Extract the [X, Y] coordinate from the center of the cell holding the provided text.  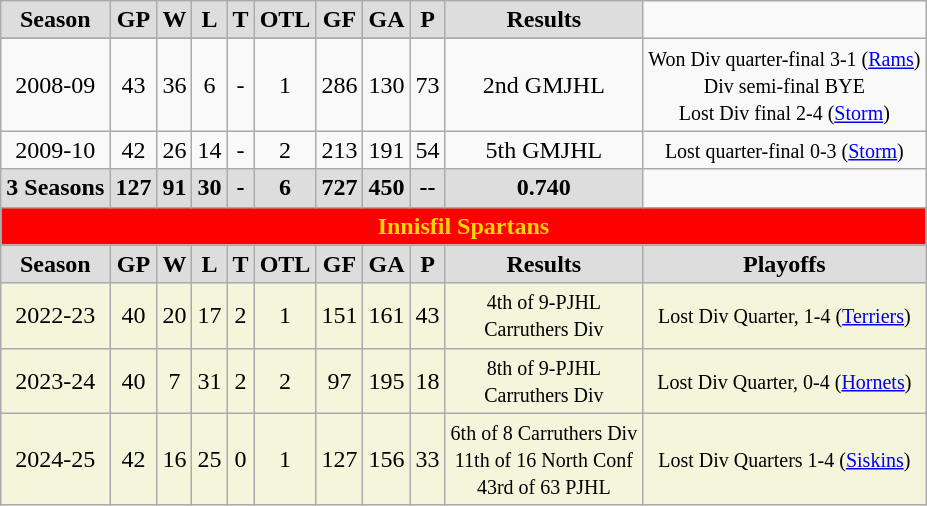
26 [174, 150]
0.740 [544, 188]
16 [174, 459]
2023-24 [56, 380]
5th GMJHL [544, 150]
6th of 8 Carruthers Div11th of 16 North Conf43rd of 63 PJHL [544, 459]
25 [210, 459]
2008-09 [56, 85]
8th of 9-PJHLCarruthers Div [544, 380]
14 [210, 150]
450 [386, 188]
156 [386, 459]
-- [428, 188]
191 [386, 150]
727 [340, 188]
3 Seasons [56, 188]
54 [428, 150]
2022-23 [56, 316]
2024-25 [56, 459]
213 [340, 150]
151 [340, 316]
Lost Div Quarter, 0-4 (Hornets) [784, 380]
20 [174, 316]
31 [210, 380]
Innisfil Spartans [464, 226]
7 [174, 380]
Lost Div Quarter, 1-4 (Terriers) [784, 316]
4th of 9-PJHLCarruthers Div [544, 316]
97 [340, 380]
Won Div quarter-final 3-1 (Rams)Div semi-final BYELost Div final 2-4 (Storm) [784, 85]
Playoffs [784, 264]
91 [174, 188]
286 [340, 85]
73 [428, 85]
17 [210, 316]
30 [210, 188]
2009-10 [56, 150]
195 [386, 380]
2nd GMJHL [544, 85]
Lost Div Quarters 1-4 (Siskins) [784, 459]
36 [174, 85]
18 [428, 380]
33 [428, 459]
161 [386, 316]
Lost quarter-final 0-3 (Storm) [784, 150]
0 [240, 459]
130 [386, 85]
